For the text-containing cell, return its midpoint in (X, Y) coordinate format. 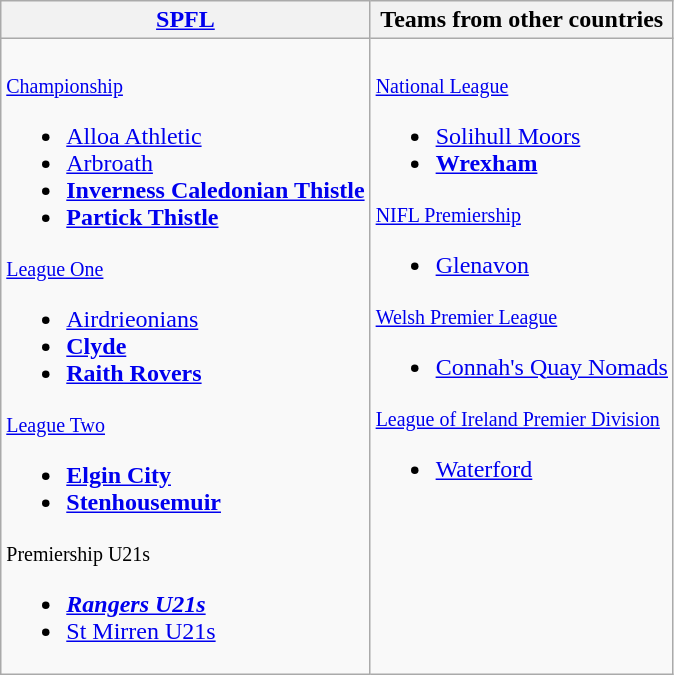
Teams from other countries (522, 20)
National LeagueSolihull MoorsWrexham NIFL PremiershipGlenavon Welsh Premier LeagueConnah's Quay Nomads League of Ireland Premier DivisionWaterford (522, 356)
SPFL (186, 20)
